Locate the cell with the specified text and output its (x, y) center coordinate. 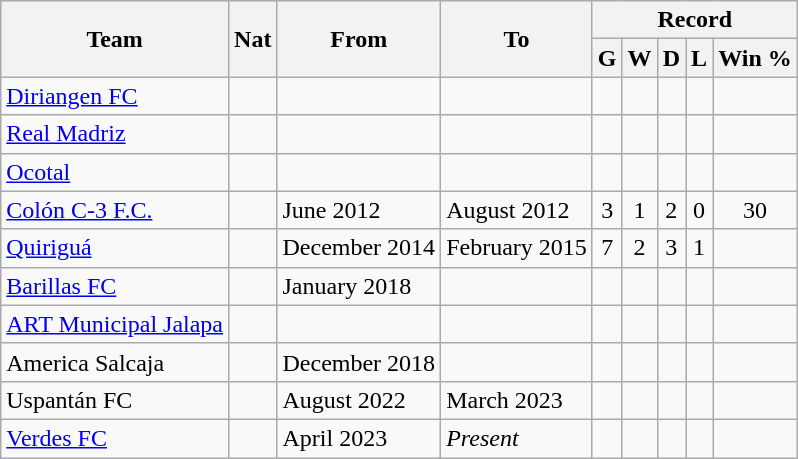
December 2018 (359, 362)
August 2012 (517, 210)
Ocotal (115, 172)
30 (756, 210)
August 2022 (359, 400)
Record (694, 20)
L (700, 58)
0 (700, 210)
December 2014 (359, 248)
Team (115, 39)
Win % (756, 58)
Nat (253, 39)
January 2018 (359, 286)
Real Madriz (115, 134)
Barillas FC (115, 286)
W (640, 58)
June 2012 (359, 210)
G (607, 58)
March 2023 (517, 400)
ART Municipal Jalapa (115, 324)
February 2015 (517, 248)
Present (517, 438)
America Salcaja (115, 362)
Quiriguá (115, 248)
April 2023 (359, 438)
Uspantán FC (115, 400)
Colón C-3 F.C. (115, 210)
Diriangen FC (115, 96)
7 (607, 248)
D (671, 58)
Verdes FC (115, 438)
To (517, 39)
From (359, 39)
